Output the (X, Y) coordinate of the center of the cell containing the given text.  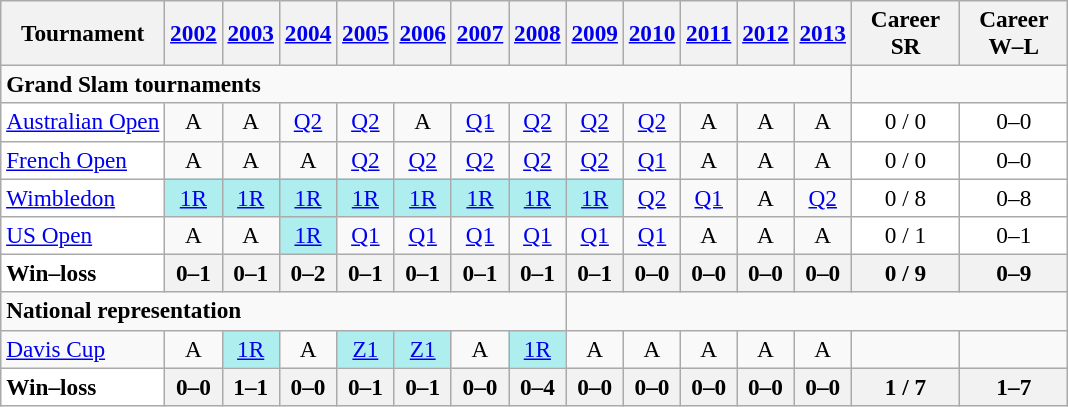
0 / 1 (905, 235)
2011 (709, 32)
0 / 8 (905, 197)
1–1 (250, 386)
0–2 (308, 273)
1 / 7 (905, 386)
0–4 (538, 386)
2002 (194, 32)
2003 (250, 32)
Davis Cup (83, 349)
2005 (366, 32)
0–8 (1014, 197)
2006 (422, 32)
2007 (480, 32)
National representation (284, 311)
0–9 (1014, 273)
US Open (83, 235)
Grand Slam tournaments (426, 84)
Career SR (905, 32)
Wimbledon (83, 197)
1–7 (1014, 386)
2012 (766, 32)
0 / 9 (905, 273)
2013 (822, 32)
Tournament (83, 32)
Career W–L (1014, 32)
2010 (652, 32)
2009 (594, 32)
2004 (308, 32)
French Open (83, 160)
2008 (538, 32)
Australian Open (83, 122)
